Find where the given text appears and provide that cell's center as [x, y] coordinate. 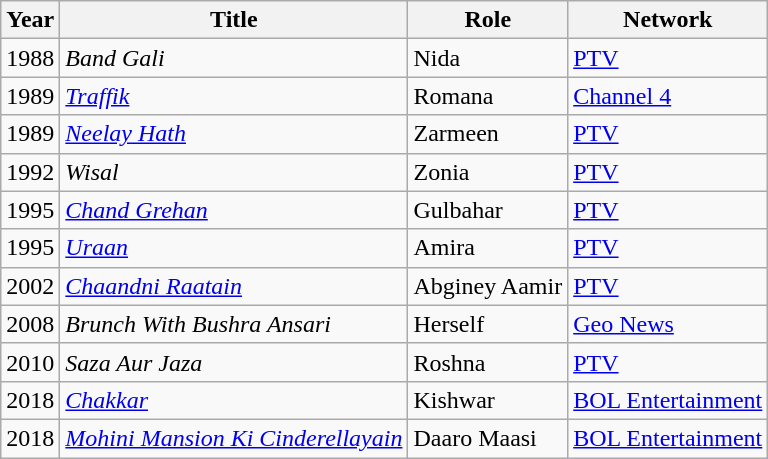
2008 [30, 324]
Role [488, 20]
Network [668, 20]
Channel 4 [668, 96]
2002 [30, 286]
Daaro Maasi [488, 438]
Traffik [234, 96]
Title [234, 20]
Uraan [234, 248]
Geo News [668, 324]
Wisal [234, 172]
Zonia [488, 172]
2010 [30, 362]
Gulbahar [488, 210]
Abginey Aamir [488, 286]
Chand Grehan [234, 210]
1992 [30, 172]
Amira [488, 248]
Neelay Hath [234, 134]
Romana [488, 96]
Year [30, 20]
Chakkar [234, 400]
Mohini Mansion Ki Cinderellayain [234, 438]
Herself [488, 324]
Brunch With Bushra Ansari [234, 324]
Kishwar [488, 400]
Zarmeen [488, 134]
Band Gali [234, 58]
Saza Aur Jaza [234, 362]
Nida [488, 58]
Roshna [488, 362]
Chaandni Raatain [234, 286]
1988 [30, 58]
